Extract the (X, Y) coordinate from the center of the cell holding the provided text.  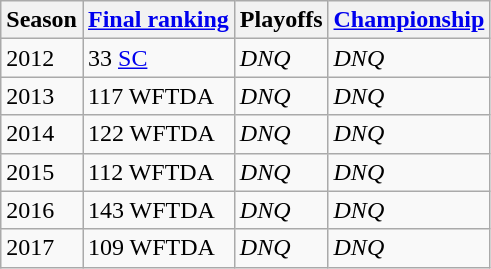
2013 (42, 96)
2012 (42, 58)
Playoffs (281, 20)
112 WFTDA (158, 172)
Season (42, 20)
Championship (409, 20)
2014 (42, 134)
2017 (42, 248)
122 WFTDA (158, 134)
143 WFTDA (158, 210)
33 SC (158, 58)
109 WFTDA (158, 248)
2016 (42, 210)
Final ranking (158, 20)
117 WFTDA (158, 96)
2015 (42, 172)
